Extract the [X, Y] coordinate from the center of the cell holding the provided text.  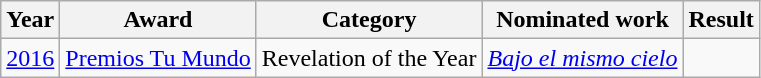
Award [158, 20]
Nominated work [582, 20]
Premios Tu Mundo [158, 58]
Category [369, 20]
Revelation of the Year [369, 58]
2016 [30, 58]
Year [30, 20]
Bajo el mismo cielo [582, 58]
Result [721, 20]
